Capture the cell that displays the provided text and extract its (X, Y) central coordinate. 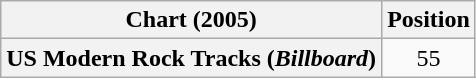
US Modern Rock Tracks (Billboard) (192, 58)
Position (429, 20)
55 (429, 58)
Chart (2005) (192, 20)
